Detect which cell encompasses the target text, then output its (X, Y) center coordinate. 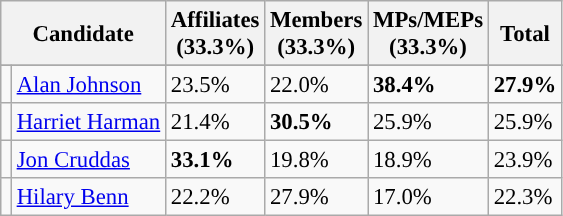
18.9% (428, 160)
Jon Cruddas (88, 160)
30.5% (316, 122)
Alan Johnson (88, 85)
22.0% (316, 85)
MPs/MEPs (33.3%) (428, 34)
21.4% (216, 122)
Hilary Benn (88, 197)
38.4% (428, 85)
Members (33.3%) (316, 34)
Total (524, 34)
22.3% (524, 197)
17.0% (428, 197)
Candidate (84, 34)
Harriet Harman (88, 122)
Affiliates (33.3%) (216, 34)
23.5% (216, 85)
22.2% (216, 197)
33.1% (216, 160)
23.9% (524, 160)
19.8% (316, 160)
